Return the (X, Y) coordinate for the center point of the cell that contains the specified text.  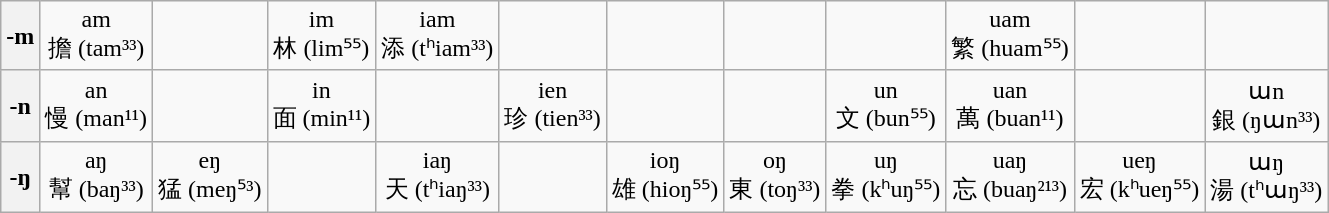
-ŋ (20, 176)
in面 (min¹¹) (322, 106)
im林 (lim⁵⁵) (322, 36)
an慢 (man¹¹) (96, 106)
am擔 (tam³³) (96, 36)
uaŋ忘 (buaŋ²¹³) (1010, 176)
ɯŋ湯 (tʰɯŋ³³) (1266, 176)
-n (20, 106)
un文 (bun⁵⁵) (886, 106)
-m (20, 36)
uŋ拳 (kʰuŋ⁵⁵) (886, 176)
oŋ東 (toŋ³³) (775, 176)
uan萬 (buan¹¹) (1010, 106)
ueŋ宏 (kʰueŋ⁵⁵) (1140, 176)
aŋ幫 (baŋ³³) (96, 176)
iaŋ天 (tʰiaŋ³³) (438, 176)
ioŋ雄 (hioŋ⁵⁵) (665, 176)
uam繁 (huam⁵⁵) (1010, 36)
eŋ猛 (meŋ⁵³) (210, 176)
ɯn銀 (ŋɯn³³) (1266, 106)
ien珍 (tien³³) (552, 106)
iam添 (tʰiam³³) (438, 36)
